Search for the cell housing the specified text and yield its [X, Y] center coordinate. 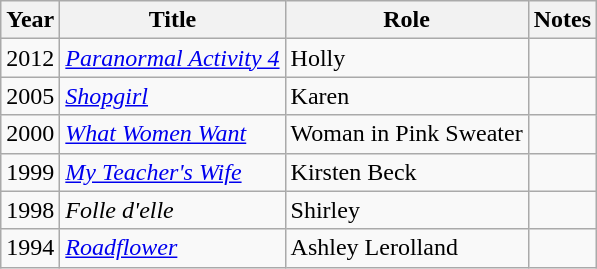
Holly [406, 58]
Karen [406, 96]
1994 [30, 248]
Role [406, 20]
2012 [30, 58]
Title [172, 20]
Shopgirl [172, 96]
Ashley Lerolland [406, 248]
Roadflower [172, 248]
Kirsten Beck [406, 172]
2000 [30, 134]
1998 [30, 210]
Paranormal Activity 4 [172, 58]
Year [30, 20]
Notes [562, 20]
What Women Want [172, 134]
Woman in Pink Sweater [406, 134]
Folle d'elle [172, 210]
My Teacher's Wife [172, 172]
Shirley [406, 210]
2005 [30, 96]
1999 [30, 172]
